Provide the (X, Y) coordinate of the cell's center where the given text is located.  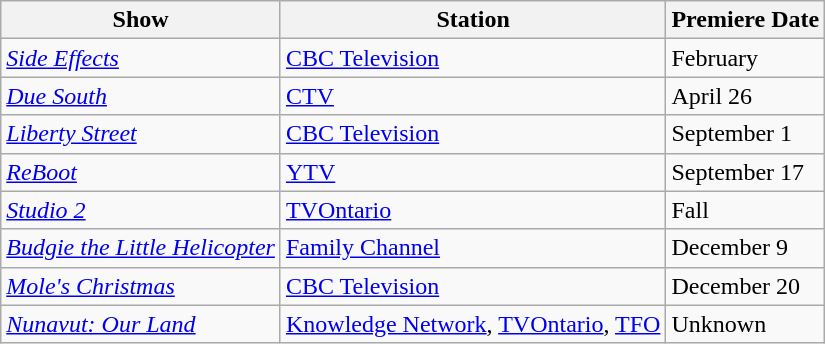
Mole's Christmas (141, 286)
ReBoot (141, 172)
TVOntario (473, 210)
CTV (473, 96)
Nunavut: Our Land (141, 324)
Family Channel (473, 248)
Side Effects (141, 58)
YTV (473, 172)
December 9 (746, 248)
Fall (746, 210)
Due South (141, 96)
April 26 (746, 96)
Show (141, 20)
Unknown (746, 324)
February (746, 58)
Knowledge Network, TVOntario, TFO (473, 324)
Station (473, 20)
Budgie the Little Helicopter (141, 248)
Premiere Date (746, 20)
September 1 (746, 134)
December 20 (746, 286)
September 17 (746, 172)
Liberty Street (141, 134)
Studio 2 (141, 210)
